Scan for the cell matching the given text and deliver its (X, Y) coordinate at center. 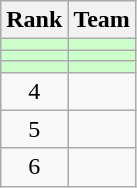
6 (34, 167)
Rank (34, 20)
4 (34, 91)
5 (34, 129)
Team (102, 20)
